Return [x, y] of the center of cell containing provided text 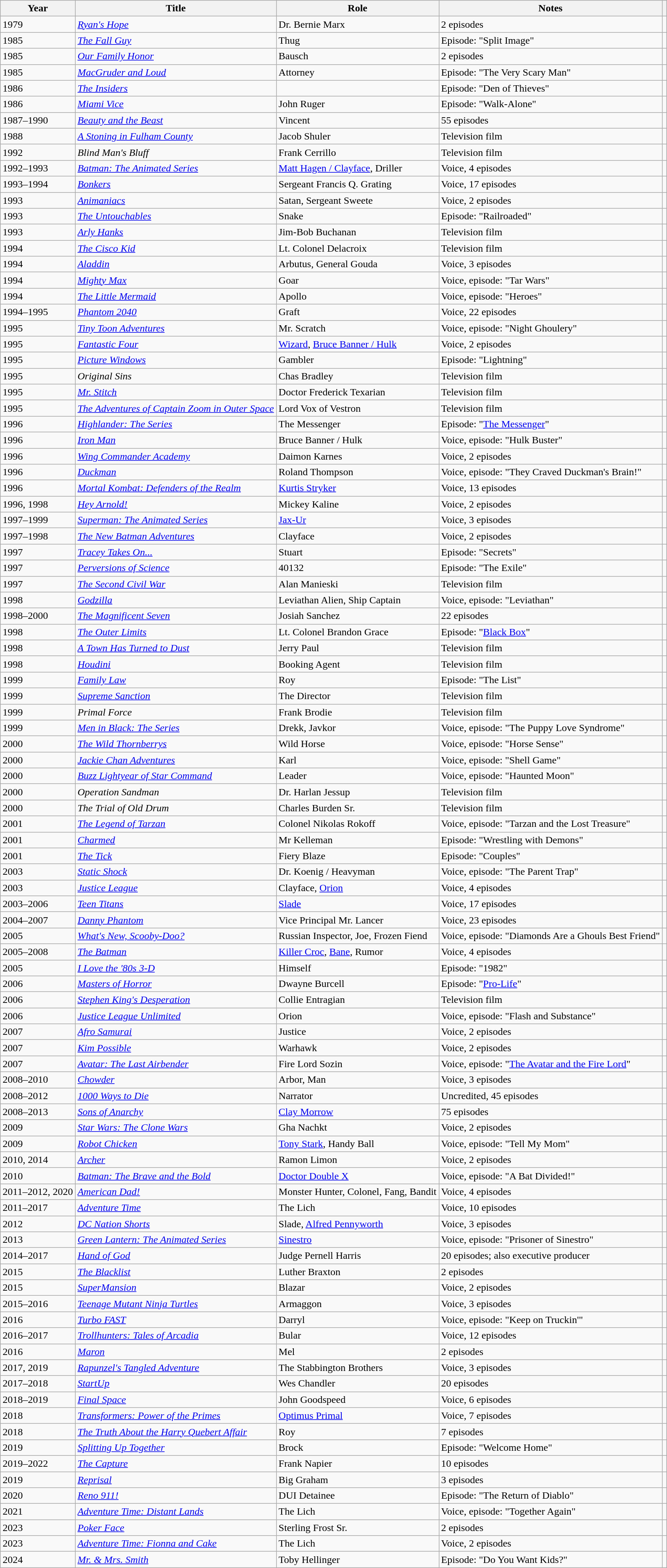
Iron Man [176, 440]
The Untouchables [176, 216]
Maron [176, 1352]
Clay Morrow [357, 1112]
Original Sins [176, 376]
Voice, episode: "Hulk Buster" [551, 440]
Operation Sandman [176, 792]
2017–2018 [38, 1384]
Frank Napier [357, 1463]
Rapunzel's Tangled Adventure [176, 1368]
Sergeant Francis Q. Grating [357, 184]
Gambler [357, 360]
Superman: The Animated Series [176, 520]
Leviathan Alien, Ship Captain [357, 600]
The Insiders [176, 88]
The Director [357, 696]
Blazar [357, 1288]
Episode: "Railroaded" [551, 216]
American Dad! [176, 1192]
Mickey Kaline [357, 504]
Picture Windows [176, 360]
Highlander: The Series [176, 424]
55 episodes [551, 120]
The Blacklist [176, 1272]
The Little Mermaid [176, 296]
Armaggon [357, 1304]
Voice, episode: "Tell My Mom" [551, 1144]
Mel [357, 1352]
Hand of God [176, 1256]
Josiah Sanchez [357, 616]
7 episodes [551, 1431]
Episode: "Do You Want Kids?" [551, 1560]
Jax-Ur [357, 520]
Houdini [176, 664]
Doctor Frederick Texarian [357, 392]
Batman: The Animated Series [176, 168]
Voice, episode: "Keep on Truckin'" [551, 1320]
Kim Possible [176, 1048]
Arbor, Man [357, 1080]
MacGruder and Loud [176, 72]
Brock [357, 1447]
Episode: "Secrets" [551, 552]
Warhawk [357, 1048]
Bonkers [176, 184]
Year [38, 8]
Miami Vice [176, 104]
Lt. Colonel Brandon Grace [357, 632]
Voice, 13 episodes [551, 488]
2017, 2019 [38, 1368]
SuperMansion [176, 1288]
Adventure Time [176, 1208]
Fantastic Four [176, 344]
20 episodes; also executive producer [551, 1256]
Batman: The Brave and the Bold [176, 1176]
The Adventures of Captain Zoom in Outer Space [176, 408]
Poker Face [176, 1528]
Wild Horse [357, 744]
2004–2007 [38, 920]
Himself [357, 968]
Slade [357, 904]
Trollhunters: Tales of Arcadia [176, 1336]
Clayface, Orion [357, 888]
2024 [38, 1560]
Daimon Karnes [357, 456]
Goar [357, 280]
Snake [357, 216]
Episode: "Couples" [551, 856]
Alan Manieski [357, 584]
1997–1998 [38, 536]
Voice, episode: "The Puppy Love Syndrome" [551, 728]
The Second Civil War [176, 584]
Animaniacs [176, 200]
The Cisco Kid [176, 248]
Chas Bradley [357, 376]
Mortal Kombat: Defenders of the Realm [176, 488]
Slade, Alfred Pennyworth [357, 1224]
Phantom 2040 [176, 312]
Tony Stark, Handy Ball [357, 1144]
Adventure Time: Distant Lands [176, 1512]
Jacob Shuler [357, 136]
Bruce Banner / Hulk [357, 440]
Charmed [176, 840]
2014–2017 [38, 1256]
1988 [38, 136]
Our Family Honor [176, 56]
DUI Detainee [357, 1496]
Voice, episode: "Flash and Substance" [551, 1016]
3 episodes [551, 1479]
Arly Hanks [176, 232]
Teenage Mutant Ninja Turtles [176, 1304]
Beauty and the Beast [176, 120]
Lt. Colonel Delacroix [357, 248]
Voice, episode: "They Craved Duckman's Brain!" [551, 472]
Stephen King's Desperation [176, 1000]
Episode: "Split Image" [551, 40]
Static Shock [176, 872]
Tracey Takes On... [176, 552]
2018–2019 [38, 1400]
1993–1994 [38, 184]
Frank Brodie [357, 712]
Voice, episode: "Horse Sense" [551, 744]
Justice League Unlimited [176, 1016]
2010 [38, 1176]
Mighty Max [176, 280]
Ramon Limon [357, 1160]
Supreme Sanction [176, 696]
Voice, 10 episodes [551, 1208]
Episode: "Den of Thieves" [551, 88]
Teen Titans [176, 904]
Karl [357, 760]
Green Lantern: The Animated Series [176, 1240]
Voice, episode: "A Bat Divided!" [551, 1176]
Robot Chicken [176, 1144]
Perversions of Science [176, 568]
Blind Man's Bluff [176, 152]
Episode: "The Messenger" [551, 424]
Title [176, 8]
Stuart [357, 552]
Narrator [357, 1096]
1987–1990 [38, 120]
2016–2017 [38, 1336]
The Wild Thornberrys [176, 744]
Justice League [176, 888]
Voice, episode: "Shell Game" [551, 760]
1979 [38, 24]
20 episodes [551, 1384]
10 episodes [551, 1463]
Family Law [176, 680]
Collie Entragian [357, 1000]
Episode: "Pro-Life" [551, 984]
Ryan's Hope [176, 24]
Splitting Up Together [176, 1447]
1996, 1998 [38, 504]
Aladdin [176, 264]
Darryl [357, 1320]
Luther Braxton [357, 1272]
The Trial of Old Drum [176, 808]
Dwayne Burcell [357, 984]
Arbutus, General Gouda [357, 264]
1992–1993 [38, 168]
Avatar: The Last Airbender [176, 1064]
2010, 2014 [38, 1160]
Big Graham [357, 1479]
Clayface [357, 536]
2008–2013 [38, 1112]
Chowder [176, 1080]
Matt Hagen / Clayface, Driller [357, 168]
Wing Commander Academy [176, 456]
Jerry Paul [357, 648]
Colonel Nikolas Rokoff [357, 824]
Adventure Time: Fionna and Cake [176, 1544]
Voice, 12 episodes [551, 1336]
2003–2006 [38, 904]
The Fall Guy [176, 40]
Vice Principal Mr. Lancer [357, 920]
I Love the '80s 3-D [176, 968]
Mr Kelleman [357, 840]
Final Space [176, 1400]
Dr. Harlan Jessup [357, 792]
Reprisal [176, 1479]
Optimus Primal [357, 1415]
1997–1999 [38, 520]
Episode: "The Exile" [551, 568]
Justice [357, 1032]
Episode: "Wrestling with Demons" [551, 840]
Fiery Blaze [357, 856]
The Truth About the Harry Quebert Affair [176, 1431]
The Stabbington Brothers [357, 1368]
2012 [38, 1224]
Satan, Sergeant Sweete [357, 200]
The Capture [176, 1463]
Episode: "The Return of Diablo" [551, 1496]
Afro Samurai [176, 1032]
Voice, 6 episodes [551, 1400]
Star Wars: The Clone Wars [176, 1128]
Orion [357, 1016]
Turbo FAST [176, 1320]
2011–2012, 2020 [38, 1192]
The New Batman Adventures [176, 536]
Voice, episode: "Night Ghoulery" [551, 328]
Buzz Lightyear of Star Command [176, 776]
Bular [357, 1336]
Killer Croc, Bane, Rumor [357, 952]
Godzilla [176, 600]
Mr. Scratch [357, 328]
Voice, 23 episodes [551, 920]
Notes [551, 8]
John Goodspeed [357, 1400]
Vincent [357, 120]
Episode: "Walk-Alone" [551, 104]
1998–2000 [38, 616]
2008–2012 [38, 1096]
1992 [38, 152]
Reno 911! [176, 1496]
Transformers: Power of the Primes [176, 1415]
Voice, 7 episodes [551, 1415]
Roland Thompson [357, 472]
Lord Vox of Vestron [357, 408]
Episode: "Welcome Home" [551, 1447]
The Magnificent Seven [176, 616]
Episode: "The Very Scary Man" [551, 72]
Voice, episode: "The Avatar and the Fire Lord" [551, 1064]
Graft [357, 312]
1994–1995 [38, 312]
The Outer Limits [176, 632]
Masters of Horror [176, 984]
Men in Black: The Series [176, 728]
Booking Agent [357, 664]
A Stoning in Fulham County [176, 136]
Duckman [176, 472]
Fire Lord Sozin [357, 1064]
Voice, episode: "Prisoner of Sinestro" [551, 1240]
2008–2010 [38, 1080]
Doctor Double X [357, 1176]
Judge Pernell Harris [357, 1256]
Uncredited, 45 episodes [551, 1096]
Tiny Toon Adventures [176, 328]
Mr. & Mrs. Smith [176, 1560]
John Ruger [357, 104]
Thug [357, 40]
2021 [38, 1512]
Primal Force [176, 712]
Episode: "Lightning" [551, 360]
Episode: "1982" [551, 968]
Episode: "Black Box" [551, 632]
1000 Ways to Die [176, 1096]
2013 [38, 1240]
Leader [357, 776]
2019–2022 [38, 1463]
Sons of Anarchy [176, 1112]
40132 [357, 568]
Wes Chandler [357, 1384]
Dr. Bernie Marx [357, 24]
2005–2008 [38, 952]
Voice, episode: "Diamonds Are a Ghouls Best Friend" [551, 936]
Apollo [357, 296]
Episode: "The List" [551, 680]
Voice, episode: "Heroes" [551, 296]
Voice, episode: "Leviathan" [551, 600]
What's New, Scooby-Doo? [176, 936]
2020 [38, 1496]
2015–2016 [38, 1304]
StartUp [176, 1384]
Sterling Frost Sr. [357, 1528]
Kurtis Stryker [357, 488]
Danny Phantom [176, 920]
Voice, episode: "Together Again" [551, 1512]
Bausch [357, 56]
Voice, episode: "Tarzan and the Lost Treasure" [551, 824]
2011–2017 [38, 1208]
Role [357, 8]
22 episodes [551, 616]
Hey Arnold! [176, 504]
Mr. Stitch [176, 392]
Frank Cerrillo [357, 152]
Monster Hunter, Colonel, Fang, Bandit [357, 1192]
Sinestro [357, 1240]
Voice, episode: "Haunted Moon" [551, 776]
Drekk, Javkor [357, 728]
Dr. Koenig / Heavyman [357, 872]
Toby Hellinger [357, 1560]
Attorney [357, 72]
Jim-Bob Buchanan [357, 232]
Voice, 22 episodes [551, 312]
A Town Has Turned to Dust [176, 648]
The Tick [176, 856]
Russian Inspector, Joe, Frozen Fiend [357, 936]
The Legend of Tarzan [176, 824]
The Batman [176, 952]
Voice, episode: "The Parent Trap" [551, 872]
Archer [176, 1160]
75 episodes [551, 1112]
DC Nation Shorts [176, 1224]
The Messenger [357, 424]
Gha Nachkt [357, 1128]
Jackie Chan Adventures [176, 760]
Wizard, Bruce Banner / Hulk [357, 344]
Charles Burden Sr. [357, 808]
Voice, episode: "Tar Wars" [551, 280]
